Return the [x, y] coordinate for the center point of the cell that contains the specified text.  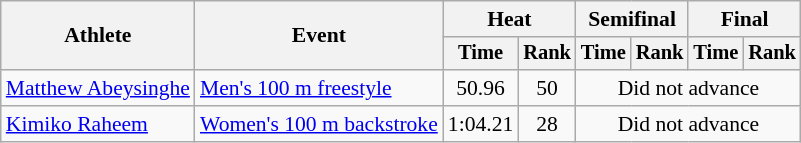
Heat [510, 19]
Event [319, 36]
50.96 [480, 88]
Semifinal [632, 19]
Kimiko Raheem [98, 124]
Men's 100 m freestyle [319, 88]
Women's 100 m backstroke [319, 124]
Final [744, 19]
28 [547, 124]
Matthew Abeysinghe [98, 88]
Athlete [98, 36]
50 [547, 88]
1:04.21 [480, 124]
